Locate the cell with the specified text and output its (x, y) center coordinate. 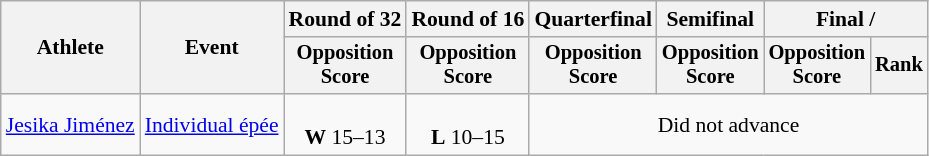
Round of 16 (468, 19)
L 10–15 (468, 124)
Athlete (70, 48)
Semifinal (710, 19)
Quarterfinal (593, 19)
W 15–13 (346, 124)
Jesika Jiménez (70, 124)
Rank (899, 66)
Individual épée (212, 124)
Final / (846, 19)
Round of 32 (346, 19)
Event (212, 48)
Did not advance (728, 124)
